Search for the cell housing the specified text and yield its [x, y] center coordinate. 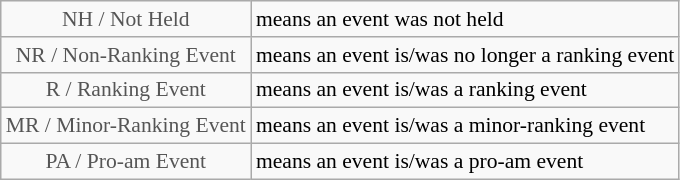
NR / Non-Ranking Event [126, 55]
MR / Minor-Ranking Event [126, 126]
means an event is/was a pro-am event [466, 162]
NH / Not Held [126, 19]
means an event is/was no longer a ranking event [466, 55]
means an event is/was a ranking event [466, 90]
means an event was not held [466, 19]
means an event is/was a minor-ranking event [466, 126]
R / Ranking Event [126, 90]
PA / Pro-am Event [126, 162]
